Pinpoint the cell where the given text exists, returning its [X, Y] midpoint coordinate. 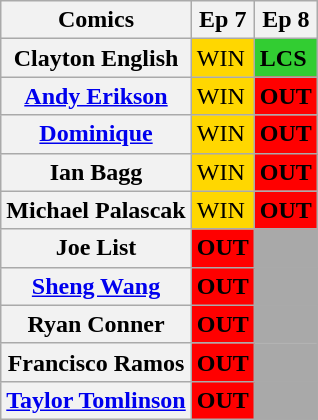
Ep 7 [222, 20]
Joe List [96, 248]
Sheng Wang [96, 286]
Andy Erikson [96, 96]
Dominique [96, 134]
Ian Bagg [96, 172]
Clayton English [96, 58]
Francisco Ramos [96, 362]
Michael Palascak [96, 210]
Taylor Tomlinson [96, 400]
Ep 8 [286, 20]
LCS [286, 58]
Ryan Conner [96, 324]
Comics [96, 20]
